Determine the (X, Y) coordinate at the center of the cell enclosing the given text.  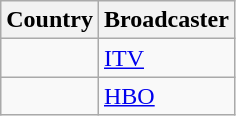
HBO (166, 96)
ITV (166, 58)
Broadcaster (166, 20)
Country (50, 20)
